Return the (x, y) coordinate for the center point of the cell that contains the specified text.  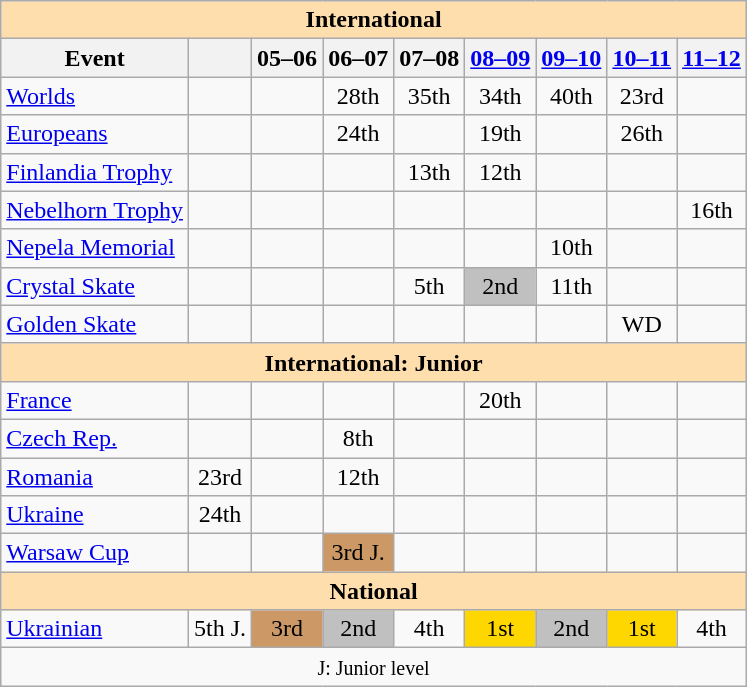
05–06 (288, 58)
Event (95, 58)
13th (430, 172)
Ukrainian (95, 629)
06–07 (358, 58)
Finlandia Trophy (95, 172)
France (95, 400)
Worlds (95, 96)
Nebelhorn Trophy (95, 210)
Czech Rep. (95, 438)
Europeans (95, 134)
28th (358, 96)
26th (642, 134)
35th (430, 96)
20th (500, 400)
WD (642, 324)
08–09 (500, 58)
34th (500, 96)
8th (358, 438)
40th (572, 96)
10th (572, 248)
J: Junior level (374, 667)
11–12 (712, 58)
11th (572, 286)
Warsaw Cup (95, 553)
19th (500, 134)
3rd J. (358, 553)
Ukraine (95, 515)
5th (430, 286)
Nepela Memorial (95, 248)
5th J. (220, 629)
3rd (288, 629)
Crystal Skate (95, 286)
Romania (95, 477)
National (374, 591)
07–08 (430, 58)
10–11 (642, 58)
International (374, 20)
16th (712, 210)
International: Junior (374, 362)
Golden Skate (95, 324)
09–10 (572, 58)
